Detect which cell encompasses the target text, then output its [x, y] center coordinate. 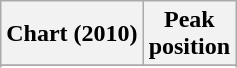
Chart (2010) [72, 34]
Peakposition [189, 34]
